Pinpoint the cell where the given text exists, returning its (X, Y) midpoint coordinate. 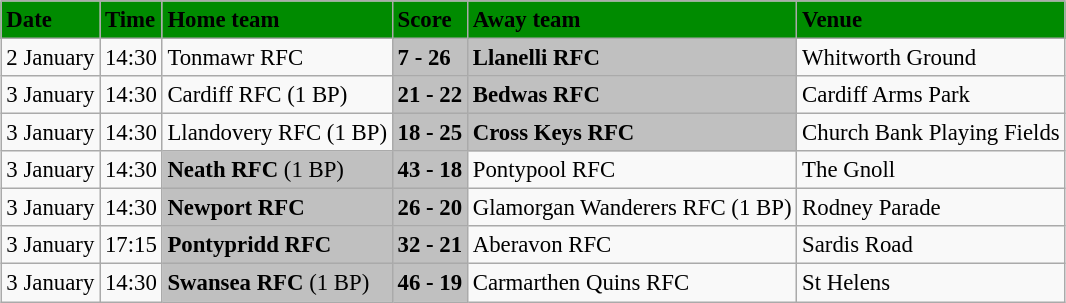
26 - 20 (430, 208)
Church Bank Playing Fields (931, 133)
7 - 26 (430, 57)
Tonmawr RFC (277, 57)
Cardiff Arms Park (931, 95)
2 January (50, 57)
Neath RFC (1 BP) (277, 170)
Cardiff RFC (1 BP) (277, 95)
Score (430, 20)
Rodney Parade (931, 208)
Pontypool RFC (632, 170)
18 - 25 (430, 133)
Llandovery RFC (1 BP) (277, 133)
Bedwas RFC (632, 95)
Sardis Road (931, 245)
17:15 (132, 245)
The Gnoll (931, 170)
Llanelli RFC (632, 57)
46 - 19 (430, 283)
Home team (277, 20)
21 - 22 (430, 95)
Away team (632, 20)
Venue (931, 20)
32 - 21 (430, 245)
Pontypridd RFC (277, 245)
Carmarthen Quins RFC (632, 283)
Time (132, 20)
43 - 18 (430, 170)
Aberavon RFC (632, 245)
Newport RFC (277, 208)
Date (50, 20)
Swansea RFC (1 BP) (277, 283)
Cross Keys RFC (632, 133)
St Helens (931, 283)
Glamorgan Wanderers RFC (1 BP) (632, 208)
Whitworth Ground (931, 57)
